Provide the (x, y) coordinate of the cell's center where the given text is located.  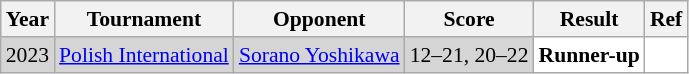
Result (590, 19)
Runner-up (590, 55)
Score (470, 19)
12–21, 20–22 (470, 55)
Opponent (320, 19)
2023 (28, 55)
Year (28, 19)
Sorano Yoshikawa (320, 55)
Ref (666, 19)
Tournament (144, 19)
Polish International (144, 55)
